Provide the (X, Y) coordinate of the cell's center where the given text is located.  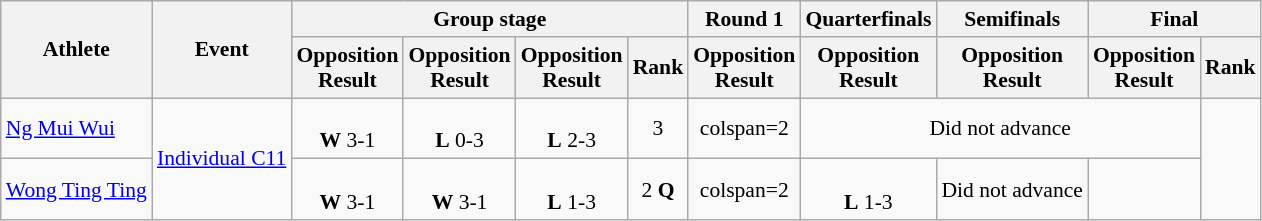
Event (222, 50)
Ng Mui Wui (76, 128)
Quarterfinals (868, 19)
L 0-3 (459, 128)
Group stage (490, 19)
Final (1174, 19)
Athlete (76, 50)
Wong Ting Ting (76, 190)
Semifinals (1012, 19)
2 Q (658, 190)
Individual C11 (222, 159)
L 2-3 (572, 128)
Round 1 (744, 19)
3 (658, 128)
